Output the [x, y] coordinate of the center of the cell containing the given text.  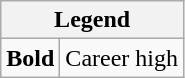
Career high [122, 58]
Bold [30, 58]
Legend [92, 20]
